Output the (x, y) coordinate of the center of the cell containing the given text.  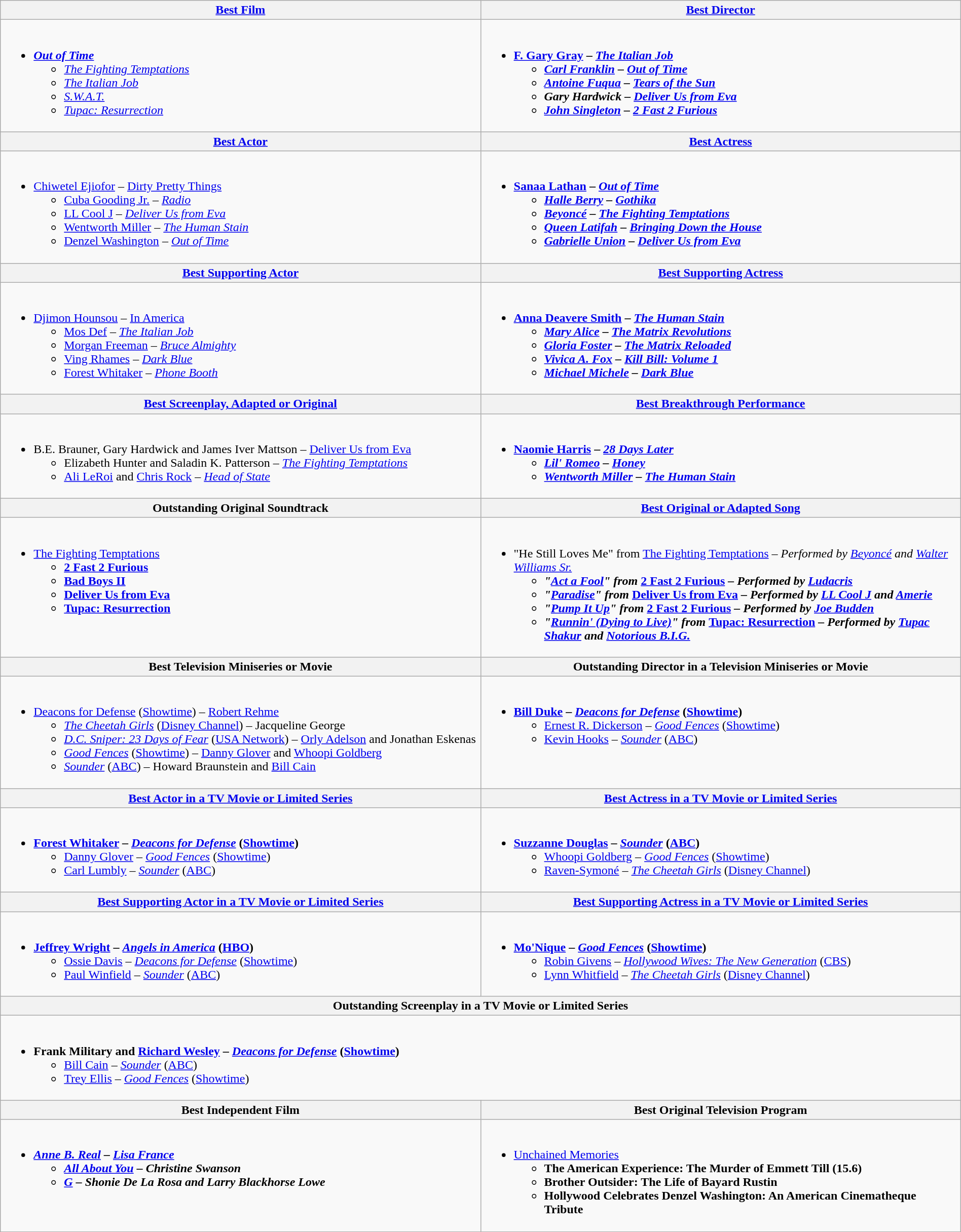
Best Director (721, 10)
Best Actress (721, 141)
Best Original or Adapted Song (721, 508)
Best Breakthrough Performance (721, 404)
Djimon Hounsou – In AmericaMos Def – The Italian JobMorgan Freeman – Bruce AlmightyVing Rhames – Dark BlueForest Whitaker – Phone Booth (240, 339)
Forest Whitaker – Deacons for Defense (Showtime)Danny Glover – Good Fences (Showtime)Carl Lumbly – Sounder (ABC) (240, 850)
Out of TimeThe Fighting TemptationsThe Italian JobS.W.A.T.Tupac: Resurrection (240, 76)
Bill Duke – Deacons for Defense (Showtime)Ernest R. Dickerson – Good Fences (Showtime)Kevin Hooks – Sounder (ABC) (721, 732)
Naomie Harris – 28 Days LaterLil' Romeo – HoneyWentworth Miller – The Human Stain (721, 456)
Best Supporting Actress (721, 273)
Best Original Television Program (721, 1110)
Outstanding Original Soundtrack (240, 508)
Best Supporting Actor (240, 273)
Best Supporting Actress in a TV Movie or Limited Series (721, 902)
Suzzanne Douglas – Sounder (ABC)Whoopi Goldberg – Good Fences (Showtime)Raven-Symoné – The Cheetah Girls (Disney Channel) (721, 850)
Best Television Miniseries or Movie (240, 666)
Best Film (240, 10)
Frank Military and Richard Wesley – Deacons for Defense (Showtime)Bill Cain – Sounder (ABC)Trey Ellis – Good Fences (Showtime) (480, 1058)
Jeffrey Wright – Angels in America (HBO)Ossie Davis – Deacons for Defense (Showtime)Paul Winfield – Sounder (ABC) (240, 954)
Anne B. Real – Lisa FranceAll About You – Christine SwansonG – Shonie De La Rosa and Larry Blackhorse Lowe (240, 1176)
Best Screenplay, Adapted or Original (240, 404)
Best Actor in a TV Movie or Limited Series (240, 798)
Mo'Nique – Good Fences (Showtime)Robin Givens – Hollywood Wives: The New Generation (CBS)Lynn Whitfield – The Cheetah Girls (Disney Channel) (721, 954)
Outstanding Director in a Television Miniseries or Movie (721, 666)
Best Independent Film (240, 1110)
Best Supporting Actor in a TV Movie or Limited Series (240, 902)
Outstanding Screenplay in a TV Movie or Limited Series (480, 1006)
The Fighting Temptations2 Fast 2 FuriousBad Boys IIDeliver Us from EvaTupac: Resurrection (240, 587)
Best Actor (240, 141)
Best Actress in a TV Movie or Limited Series (721, 798)
